From the cell containing the given text, extract its center point as (x, y) coordinate. 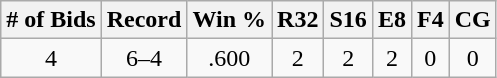
Record (144, 20)
CG (472, 20)
F4 (430, 20)
S16 (348, 20)
6–4 (144, 58)
Win % (230, 20)
4 (51, 58)
E8 (392, 20)
R32 (298, 20)
# of Bids (51, 20)
.600 (230, 58)
